Identify which cell holds the provided text, then report its [X, Y] central coordinate. 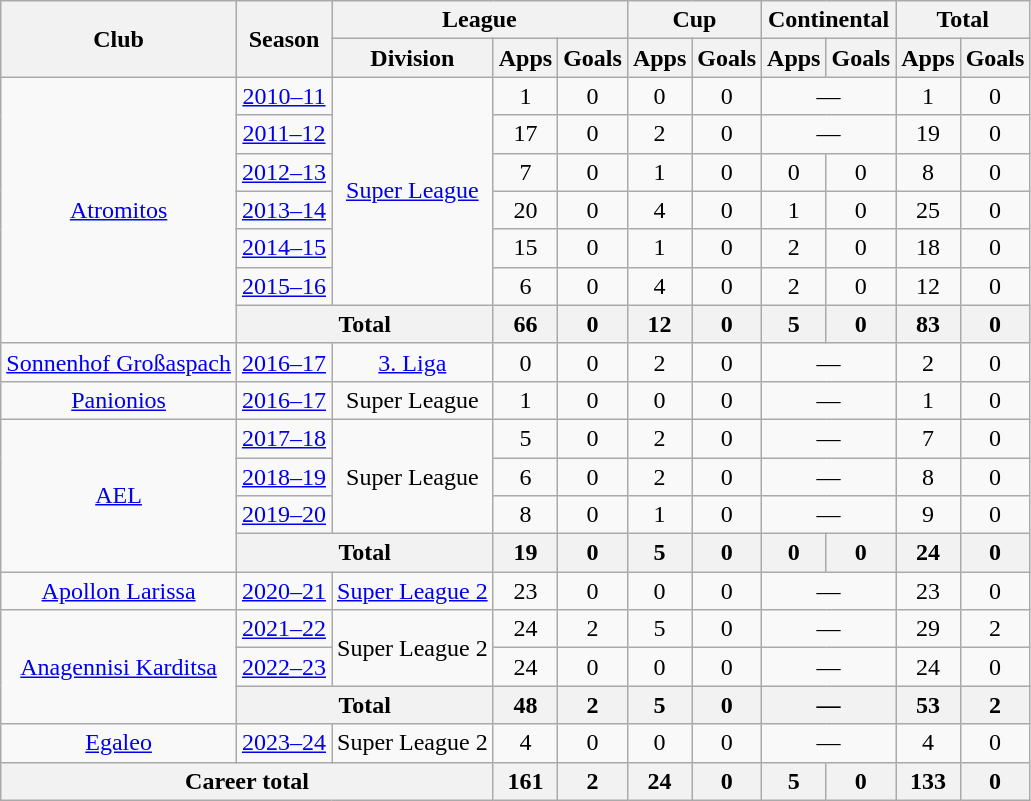
2015–16 [284, 286]
Apollon Larissa [119, 591]
2013–14 [284, 210]
Panionios [119, 400]
17 [525, 134]
15 [525, 248]
2012–13 [284, 172]
29 [928, 629]
2014–15 [284, 248]
Career total [247, 781]
Continental [829, 20]
2011–12 [284, 134]
9 [928, 515]
133 [928, 781]
Anagennisi Karditsa [119, 667]
2018–19 [284, 477]
25 [928, 210]
18 [928, 248]
48 [525, 705]
2023–24 [284, 743]
Cup [694, 20]
Division [413, 58]
2020–21 [284, 591]
2022–23 [284, 667]
2017–18 [284, 438]
2021–22 [284, 629]
53 [928, 705]
2019–20 [284, 515]
66 [525, 324]
League [480, 20]
161 [525, 781]
Season [284, 39]
3. Liga [413, 362]
2010–11 [284, 96]
AEL [119, 495]
Sonnenhof Großaspach [119, 362]
Club [119, 39]
Atromitos [119, 210]
20 [525, 210]
Egaleo [119, 743]
83 [928, 324]
